Pinpoint the cell where the given text exists, returning its (x, y) midpoint coordinate. 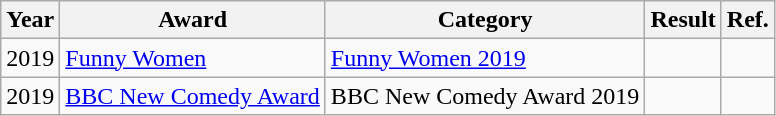
Funny Women 2019 (485, 58)
Award (193, 20)
BBC New Comedy Award 2019 (485, 96)
BBC New Comedy Award (193, 96)
Year (30, 20)
Funny Women (193, 58)
Ref. (748, 20)
Result (683, 20)
Category (485, 20)
